Identify which cell holds the provided text, then report its (x, y) central coordinate. 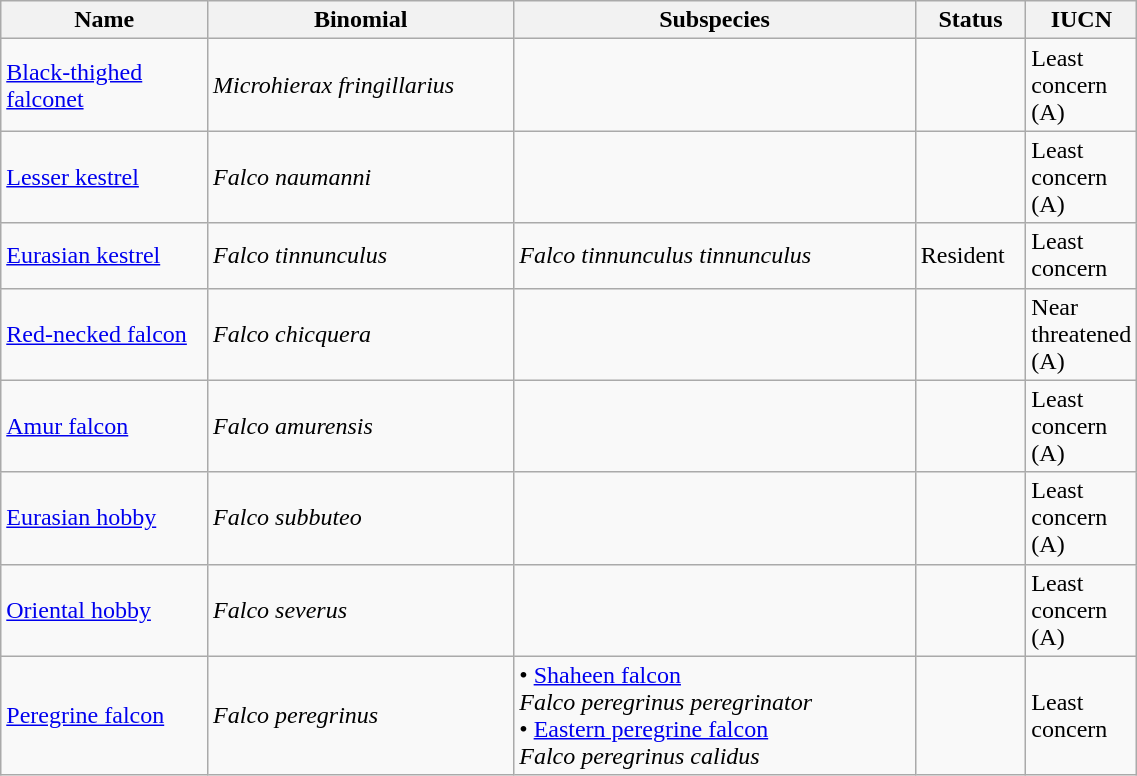
Falco tinnunculus tinnunculus (715, 256)
Name (104, 20)
Resident (970, 256)
Oriental hobby (104, 610)
Falco tinnunculus (361, 256)
Red-necked falcon (104, 334)
Peregrine falcon (104, 716)
Eurasian hobby (104, 518)
Black-thighed falconet (104, 85)
Falco subbuteo (361, 518)
Binomial (361, 20)
Status (970, 20)
Falco naumanni (361, 177)
Falco amurensis (361, 426)
Falco peregrinus (361, 716)
Near threatened(A) (1082, 334)
Subspecies (715, 20)
• Shaheen falconFalco peregrinus peregrinator• Eastern peregrine falconFalco peregrinus calidus (715, 716)
Microhierax fringillarius (361, 85)
Amur falcon (104, 426)
Lesser kestrel (104, 177)
Falco chicquera (361, 334)
IUCN (1082, 20)
Eurasian kestrel (104, 256)
Falco severus (361, 610)
